From the cell containing the given text, extract its center point as [X, Y] coordinate. 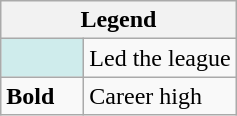
Career high [160, 96]
Bold [42, 96]
Led the league [160, 58]
Legend [118, 20]
